Scan for the cell matching the given text and deliver its (X, Y) coordinate at center. 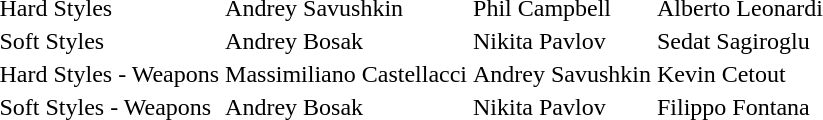
Andrey Savushkin (562, 74)
Massimiliano Castellacci (346, 74)
Nikita Pavlov (562, 41)
Andrey Bosak (346, 41)
